Determine the (X, Y) coordinate at the center of the cell enclosing the given text.  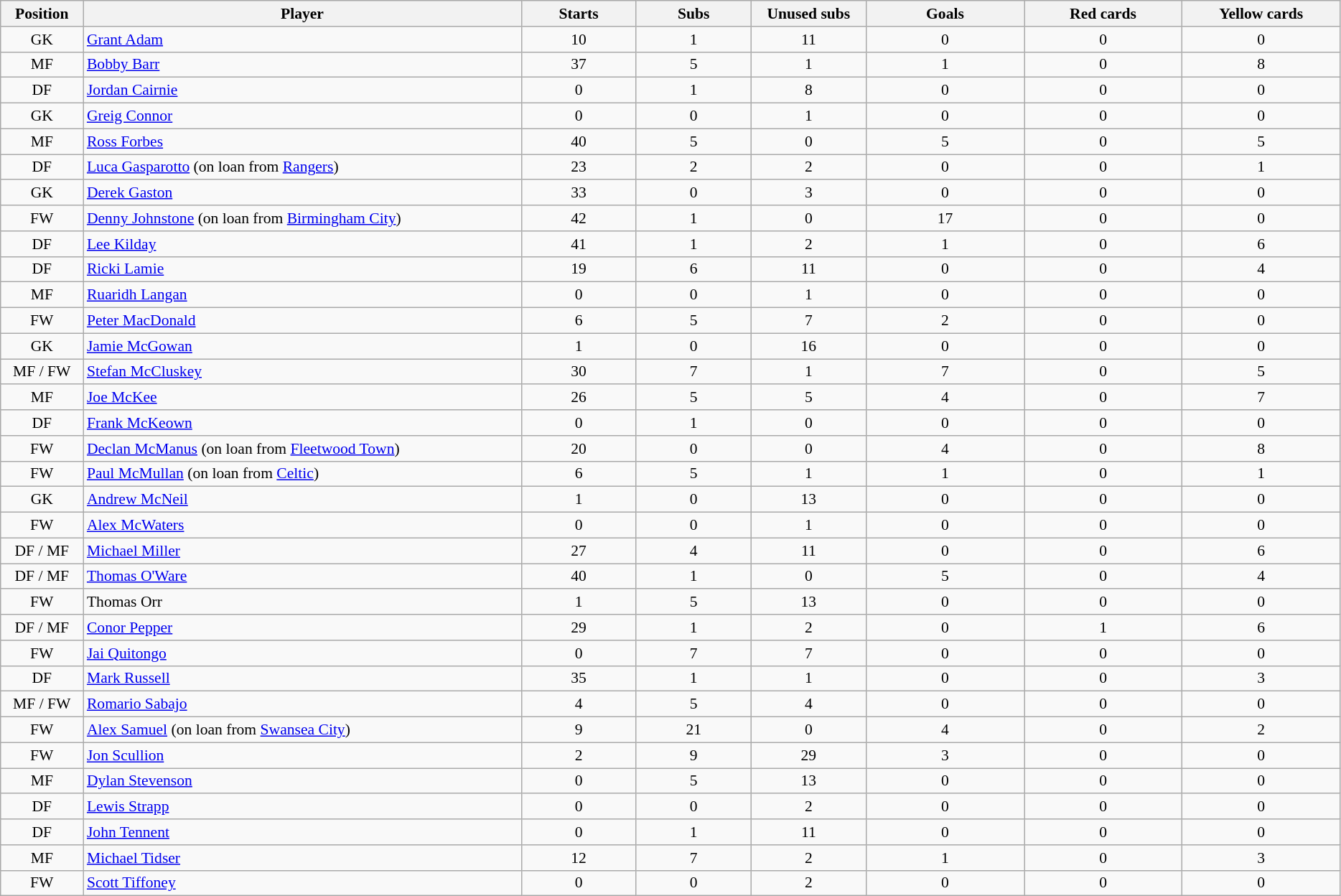
Lee Kilday (302, 244)
20 (579, 449)
Ruaridh Langan (302, 295)
Joe McKee (302, 398)
Thomas Orr (302, 602)
42 (579, 218)
Thomas O'Ware (302, 577)
Alex McWaters (302, 526)
Lewis Strapp (302, 807)
Peter MacDonald (302, 321)
Michael Miller (302, 551)
Andrew McNeil (302, 500)
Ross Forbes (302, 141)
Michael Tidser (302, 858)
Grant Adam (302, 39)
41 (579, 244)
Dylan Stevenson (302, 781)
Scott Tiffoney (302, 883)
Jon Scullion (302, 755)
21 (693, 730)
Derek Gaston (302, 193)
Position (42, 14)
Yellow cards (1261, 14)
Goals (945, 14)
17 (945, 218)
Frank McKeown (302, 423)
Jamie McGowan (302, 346)
Conor Pepper (302, 627)
Greig Connor (302, 116)
Bobby Barr (302, 65)
12 (579, 858)
Ricki Lamie (302, 269)
10 (579, 39)
Red cards (1103, 14)
Subs (693, 14)
Jai Quitongo (302, 653)
Luca Gasparotto (on loan from Rangers) (302, 167)
Mark Russell (302, 678)
Stefan McCluskey (302, 372)
Denny Johnstone (on loan from Birmingham City) (302, 218)
33 (579, 193)
23 (579, 167)
Paul McMullan (on loan from Celtic) (302, 474)
19 (579, 269)
30 (579, 372)
35 (579, 678)
John Tennent (302, 832)
26 (579, 398)
27 (579, 551)
Unused subs (808, 14)
Declan McManus (on loan from Fleetwood Town) (302, 449)
16 (808, 346)
Romario Sabajo (302, 704)
Jordan Cairnie (302, 90)
Starts (579, 14)
37 (579, 65)
Player (302, 14)
Alex Samuel (on loan from Swansea City) (302, 730)
